From the cell containing the given text, extract its center point as [x, y] coordinate. 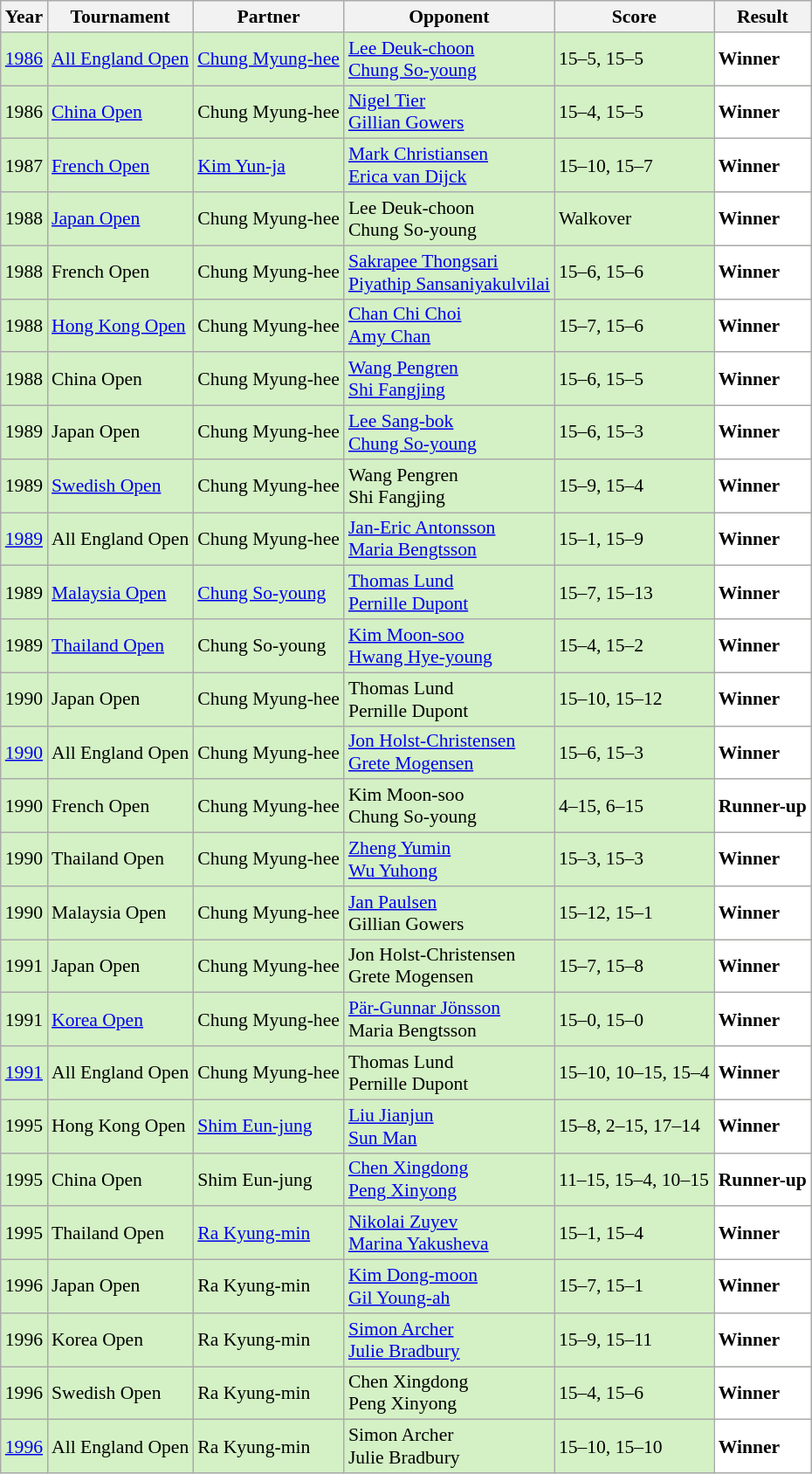
Nigel Tier Gillian Gowers [449, 112]
15–3, 15–3 [634, 859]
15–4, 15–5 [634, 112]
15–6, 15–6 [634, 272]
15–10, 10–15, 15–4 [634, 1072]
15–4, 15–2 [634, 646]
Zheng Yumin Wu Yuhong [449, 859]
Jan-Eric Antonsson Maria Bengtsson [449, 540]
Nikolai Zuyev Marina Yakusheva [449, 1233]
15–10, 15–12 [634, 699]
15–9, 15–4 [634, 486]
1987 [24, 166]
Pär-Gunnar Jönsson Maria Bengtsson [449, 1020]
15–7, 15–1 [634, 1287]
15–7, 15–6 [634, 325]
Score [634, 17]
Kim Dong-moon Gil Young-ah [449, 1287]
15–7, 15–13 [634, 592]
Opponent [449, 17]
11–15, 15–4, 10–15 [634, 1179]
Year [24, 17]
15–10, 15–10 [634, 1446]
15–6, 15–5 [634, 379]
Walkover [634, 218]
Kim Moon-soo Hwang Hye-young [449, 646]
15–9, 15–11 [634, 1340]
Lee Sang-bok Chung So-young [449, 433]
Partner [269, 17]
Jan Paulsen Gillian Gowers [449, 913]
Sakrapee Thongsari Piyathip Sansaniyakulvilai [449, 272]
Liu Jianjun Sun Man [449, 1126]
15–10, 15–7 [634, 166]
15–1, 15–4 [634, 1233]
Chan Chi Choi Amy Chan [449, 325]
15–4, 15–6 [634, 1394]
Result [763, 17]
Tournament [120, 17]
Kim Yun-ja [269, 166]
15–12, 15–1 [634, 913]
15–8, 2–15, 17–14 [634, 1126]
15–5, 15–5 [634, 59]
15–1, 15–9 [634, 540]
15–7, 15–8 [634, 966]
Kim Moon-soo Chung So-young [449, 807]
4–15, 6–15 [634, 807]
15–0, 15–0 [634, 1020]
Mark Christiansen Erica van Dijck [449, 166]
